From the cell containing the given text, extract its center point as [x, y] coordinate. 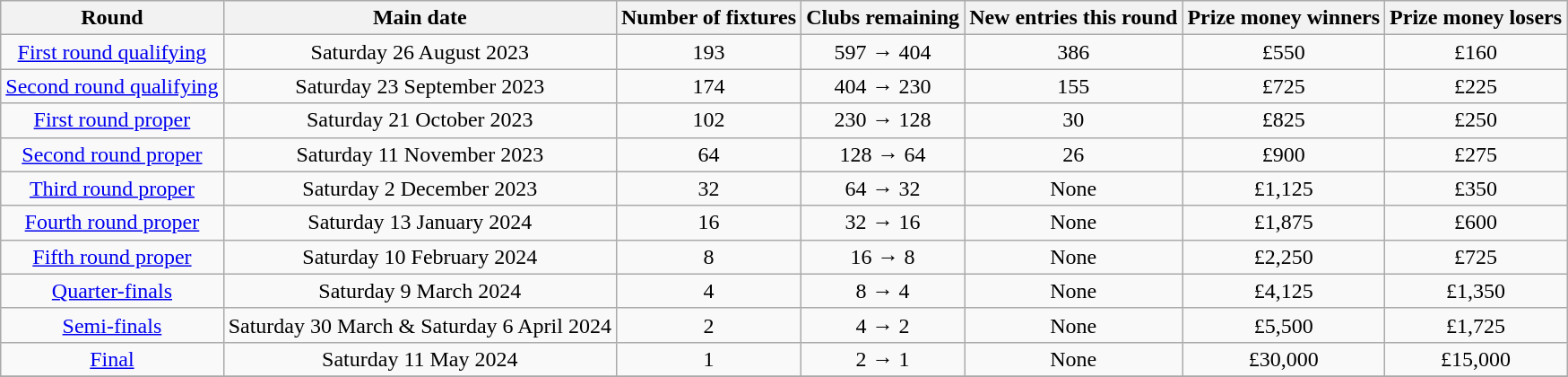
4 [708, 291]
£600 [1476, 223]
Second round proper [112, 154]
Saturday 10 February 2024 [420, 257]
64 [708, 154]
£250 [1476, 120]
Quarter-finals [112, 291]
32 [708, 188]
Third round proper [112, 188]
£160 [1476, 52]
Saturday 30 March & Saturday 6 April 2024 [420, 325]
Saturday 2 December 2023 [420, 188]
Second round qualifying [112, 86]
Saturday 21 October 2023 [420, 120]
First round proper [112, 120]
Saturday 11 May 2024 [420, 359]
£5,500 [1284, 325]
Main date [420, 18]
£275 [1476, 154]
Prize money winners [1284, 18]
30 [1074, 120]
230 → 128 [883, 120]
2 → 1 [883, 359]
102 [708, 120]
16 → 8 [883, 257]
8 [708, 257]
2 [708, 325]
Saturday 13 January 2024 [420, 223]
386 [1074, 52]
1 [708, 359]
155 [1074, 86]
Clubs remaining [883, 18]
404 → 230 [883, 86]
£15,000 [1476, 359]
26 [1074, 154]
£900 [1284, 154]
Fourth round proper [112, 223]
Saturday 11 November 2023 [420, 154]
174 [708, 86]
£1,875 [1284, 223]
Final [112, 359]
Saturday 26 August 2023 [420, 52]
Fifth round proper [112, 257]
£350 [1476, 188]
Saturday 9 March 2024 [420, 291]
£1,350 [1476, 291]
Number of fixtures [708, 18]
£825 [1284, 120]
First round qualifying [112, 52]
16 [708, 223]
597 → 404 [883, 52]
Saturday 23 September 2023 [420, 86]
32 → 16 [883, 223]
£225 [1476, 86]
£550 [1284, 52]
£4,125 [1284, 291]
193 [708, 52]
8 → 4 [883, 291]
Semi-finals [112, 325]
£30,000 [1284, 359]
4 → 2 [883, 325]
£1,125 [1284, 188]
Round [112, 18]
£1,725 [1476, 325]
128 → 64 [883, 154]
New entries this round [1074, 18]
£2,250 [1284, 257]
64 → 32 [883, 188]
Prize money losers [1476, 18]
